Pinpoint the cell where the given text exists, returning its (X, Y) midpoint coordinate. 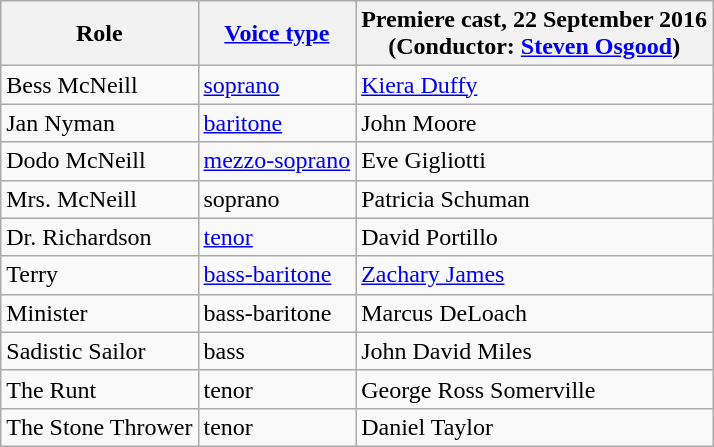
Mrs. McNeill (100, 199)
Voice type (277, 34)
George Ross Somerville (534, 389)
Marcus DeLoach (534, 313)
Premiere cast, 22 September 2016(Conductor: Steven Osgood) (534, 34)
The Stone Thrower (100, 427)
Daniel Taylor (534, 427)
Jan Nyman (100, 123)
David Portillo (534, 237)
Role (100, 34)
Kiera Duffy (534, 85)
bass (277, 351)
John David Miles (534, 351)
The Runt (100, 389)
mezzo-soprano (277, 161)
Sadistic Sailor (100, 351)
Eve Gigliotti (534, 161)
Patricia Schuman (534, 199)
Zachary James (534, 275)
baritone (277, 123)
John Moore (534, 123)
Minister (100, 313)
Terry (100, 275)
Dodo McNeill (100, 161)
Bess McNeill (100, 85)
Dr. Richardson (100, 237)
